For the text-containing cell, return its midpoint in [X, Y] coordinate format. 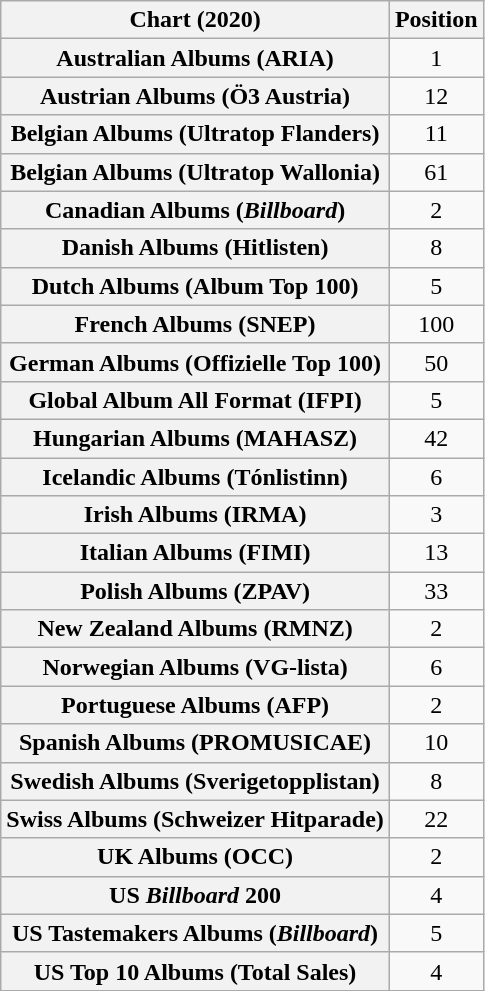
Irish Albums (IRMA) [196, 515]
3 [436, 515]
Canadian Albums (Billboard) [196, 210]
Hungarian Albums (MAHASZ) [196, 438]
11 [436, 134]
33 [436, 591]
Chart (2020) [196, 20]
Spanish Albums (PROMUSICAE) [196, 743]
Swiss Albums (Schweizer Hitparade) [196, 819]
Portuguese Albums (AFP) [196, 705]
Australian Albums (ARIA) [196, 58]
22 [436, 819]
Belgian Albums (Ultratop Wallonia) [196, 172]
French Albums (SNEP) [196, 324]
Polish Albums (ZPAV) [196, 591]
100 [436, 324]
12 [436, 96]
US Billboard 200 [196, 895]
German Albums (Offizielle Top 100) [196, 362]
US Top 10 Albums (Total Sales) [196, 971]
1 [436, 58]
Global Album All Format (IFPI) [196, 400]
61 [436, 172]
Swedish Albums (Sverigetopplistan) [196, 781]
10 [436, 743]
Norwegian Albums (VG-lista) [196, 667]
Position [436, 20]
42 [436, 438]
13 [436, 553]
UK Albums (OCC) [196, 857]
Dutch Albums (Album Top 100) [196, 286]
New Zealand Albums (RMNZ) [196, 629]
50 [436, 362]
Belgian Albums (Ultratop Flanders) [196, 134]
Icelandic Albums (Tónlistinn) [196, 477]
Danish Albums (Hitlisten) [196, 248]
Italian Albums (FIMI) [196, 553]
Austrian Albums (Ö3 Austria) [196, 96]
US Tastemakers Albums (Billboard) [196, 933]
